Determine the (x, y) coordinate at the center of the cell enclosing the given text.  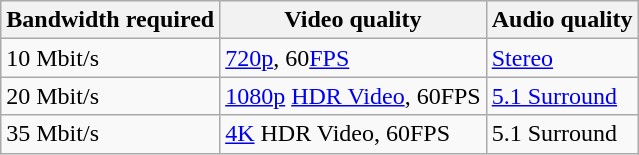
4K HDR Video, 60FPS (354, 134)
20 Mbit/s (110, 96)
1080p HDR Video, 60FPS (354, 96)
Audio quality (562, 20)
10 Mbit/s (110, 58)
Video quality (354, 20)
720p, 60FPS (354, 58)
Bandwidth required (110, 20)
Stereo (562, 58)
35 Mbit/s (110, 134)
